Detect which cell encompasses the target text, then output its (X, Y) center coordinate. 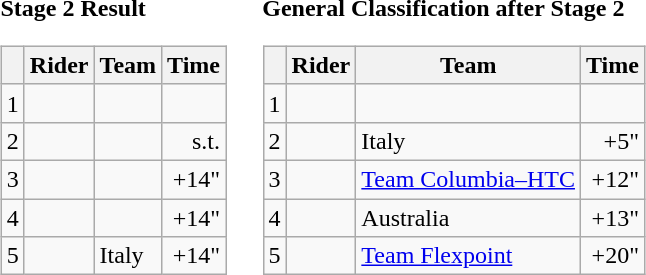
Australia (468, 217)
+12" (613, 179)
+13" (613, 217)
Team Flexpoint (468, 256)
Team Columbia–HTC (468, 179)
+20" (613, 256)
s.t. (194, 141)
+5" (613, 141)
